Locate the cell with the specified text and output its (X, Y) center coordinate. 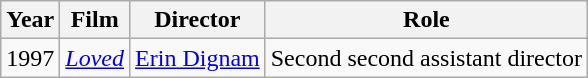
1997 (30, 58)
Director (198, 20)
Second second assistant director (426, 58)
Erin Dignam (198, 58)
Film (95, 20)
Role (426, 20)
Year (30, 20)
Loved (95, 58)
